Detect which cell encompasses the target text, then output its (X, Y) center coordinate. 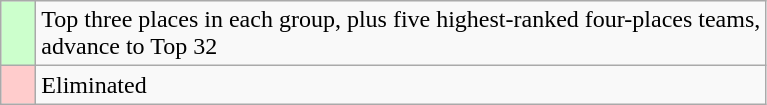
Top three places in each group, plus five highest-ranked four-places teams,advance to Top 32 (401, 34)
Eliminated (401, 85)
